Find where the given text appears and provide that cell's center as [x, y] coordinate. 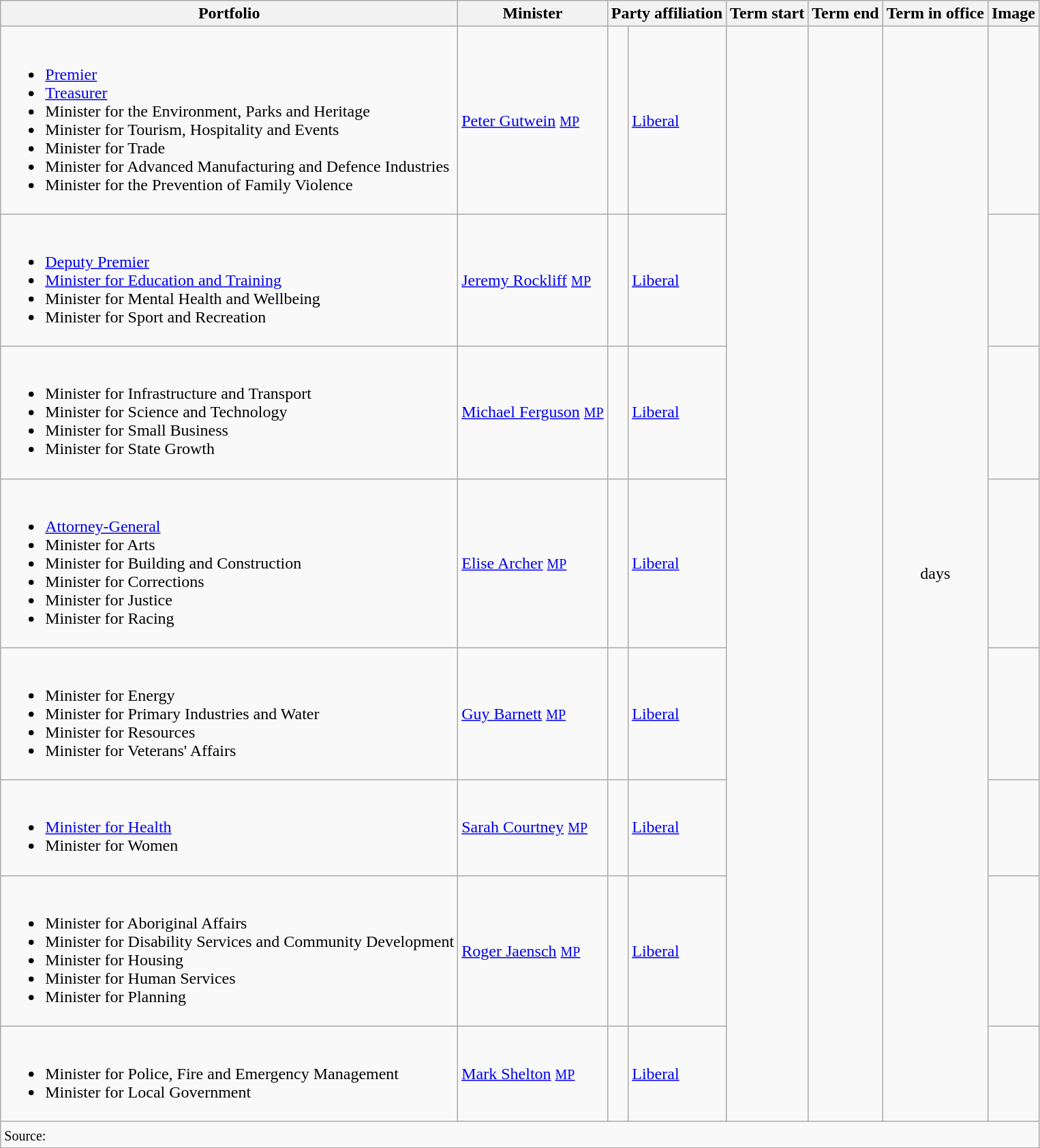
Roger Jaensch MP [533, 950]
Deputy PremierMinister for Education and TrainingMinister for Mental Health and WellbeingMinister for Sport and Recreation [229, 280]
Minister for HealthMinister for Women [229, 828]
Peter Gutwein MP [533, 120]
Guy Barnett MP [533, 714]
Term start [767, 14]
Michael Ferguson MP [533, 412]
Minister for EnergyMinister for Primary Industries and WaterMinister for ResourcesMinister for Veterans' Affairs [229, 714]
Attorney-GeneralMinister for ArtsMinister for Building and ConstructionMinister for CorrectionsMinister for JusticeMinister for Racing [229, 563]
Elise Archer MP [533, 563]
Image [1013, 14]
Source: [520, 1134]
Minister for Infrastructure and TransportMinister for Science and TechnologyMinister for Small BusinessMinister for State Growth [229, 412]
Minister for Police, Fire and Emergency ManagementMinister for Local Government [229, 1074]
Portfolio [229, 14]
Party affiliation [667, 14]
Jeremy Rockliff MP [533, 280]
Sarah Courtney MP [533, 828]
Mark Shelton MP [533, 1074]
Minister [533, 14]
Term in office [935, 14]
Term end [846, 14]
days [935, 574]
